Extract the (x, y) coordinate from the center of the cell holding the provided text.  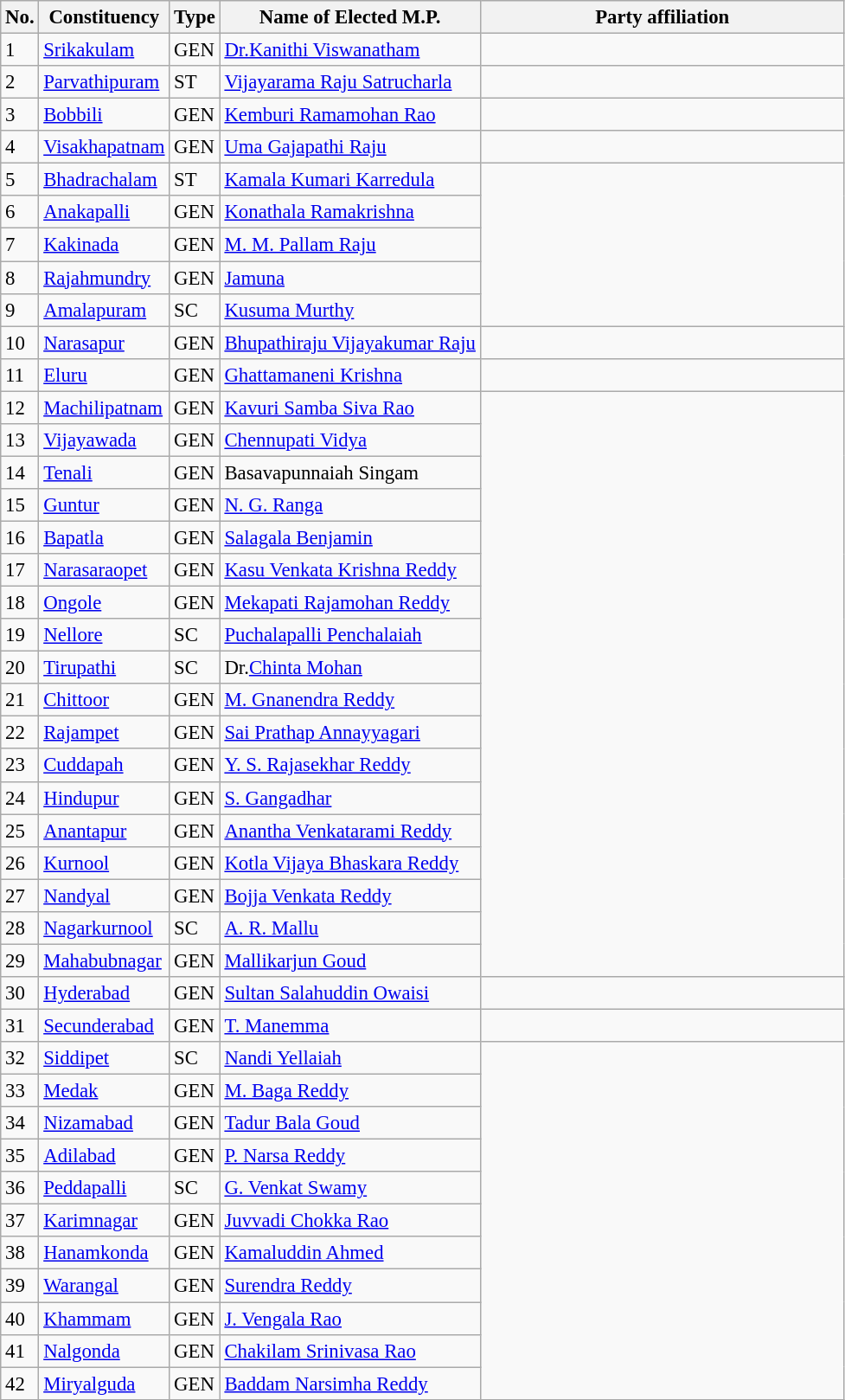
1 (20, 50)
10 (20, 343)
J. Vengala Rao (349, 1319)
41 (20, 1351)
Dr.Chinta Mohan (349, 668)
12 (20, 408)
5 (20, 180)
24 (20, 798)
Bhadrachalam (104, 180)
P. Narsa Reddy (349, 1156)
6 (20, 212)
S. Gangadhar (349, 798)
Juvvadi Chokka Rao (349, 1221)
Chittoor (104, 700)
M. Gnanendra Reddy (349, 700)
32 (20, 1058)
Ghattamaneni Krishna (349, 375)
23 (20, 766)
Nagarkurnool (104, 928)
N. G. Ranga (349, 505)
37 (20, 1221)
Kamala Kumari Karredula (349, 180)
15 (20, 505)
Mahabubnagar (104, 960)
Parvathipuram (104, 82)
Bojja Venkata Reddy (349, 896)
Adilabad (104, 1156)
Name of Elected M.P. (349, 17)
2 (20, 82)
Siddipet (104, 1058)
30 (20, 993)
Kemburi Ramamohan Rao (349, 115)
29 (20, 960)
Srikakulam (104, 50)
20 (20, 668)
38 (20, 1254)
Hyderabad (104, 993)
Hindupur (104, 798)
8 (20, 278)
Salagala Benjamin (349, 537)
Nandyal (104, 896)
Jamuna (349, 278)
26 (20, 863)
27 (20, 896)
Basavapunnaiah Singam (349, 472)
Ongole (104, 603)
Nellore (104, 635)
35 (20, 1156)
Karimnagar (104, 1221)
Anantha Venkatarami Reddy (349, 831)
Tadur Bala Goud (349, 1123)
Type (195, 17)
Eluru (104, 375)
Narasaraopet (104, 570)
A. R. Mallu (349, 928)
Kamaluddin Ahmed (349, 1254)
Bhupathiraju Vijayakumar Raju (349, 343)
M. M. Pallam Raju (349, 245)
36 (20, 1188)
Mallikarjun Goud (349, 960)
No. (20, 17)
18 (20, 603)
33 (20, 1091)
Vijayawada (104, 440)
Rajahmundry (104, 278)
Secunderabad (104, 1025)
Mekapati Rajamohan Reddy (349, 603)
19 (20, 635)
Visakhapatnam (104, 147)
Machilipatnam (104, 408)
39 (20, 1286)
16 (20, 537)
Hanamkonda (104, 1254)
Sai Prathap Annayyagari (349, 733)
28 (20, 928)
42 (20, 1384)
31 (20, 1025)
Konathala Ramakrishna (349, 212)
Constituency (104, 17)
Miryalguda (104, 1384)
25 (20, 831)
Peddapalli (104, 1188)
Rajampet (104, 733)
Party affiliation (663, 17)
Kusuma Murthy (349, 310)
Narasapur (104, 343)
Chennupati Vidya (349, 440)
7 (20, 245)
Bobbili (104, 115)
Anakapalli (104, 212)
Nizamabad (104, 1123)
Dr.Kanithi Viswanatham (349, 50)
Baddam Narsimha Reddy (349, 1384)
Khammam (104, 1319)
Anantapur (104, 831)
13 (20, 440)
21 (20, 700)
Amalapuram (104, 310)
Chakilam Srinivasa Rao (349, 1351)
40 (20, 1319)
Nandi Yellaiah (349, 1058)
Bapatla (104, 537)
Nalgonda (104, 1351)
Uma Gajapathi Raju (349, 147)
Kavuri Samba Siva Rao (349, 408)
Medak (104, 1091)
G. Venkat Swamy (349, 1188)
3 (20, 115)
M. Baga Reddy (349, 1091)
Puchalapalli Penchalaiah (349, 635)
Vijayarama Raju Satrucharla (349, 82)
Sultan Salahuddin Owaisi (349, 993)
22 (20, 733)
Guntur (104, 505)
4 (20, 147)
Cuddapah (104, 766)
14 (20, 472)
9 (20, 310)
34 (20, 1123)
Kurnool (104, 863)
Kakinada (104, 245)
Kotla Vijaya Bhaskara Reddy (349, 863)
Warangal (104, 1286)
Surendra Reddy (349, 1286)
Y. S. Rajasekhar Reddy (349, 766)
11 (20, 375)
Tirupathi (104, 668)
Tenali (104, 472)
17 (20, 570)
Kasu Venkata Krishna Reddy (349, 570)
T. Manemma (349, 1025)
